Scan for the cell matching the given text and deliver its (X, Y) coordinate at center. 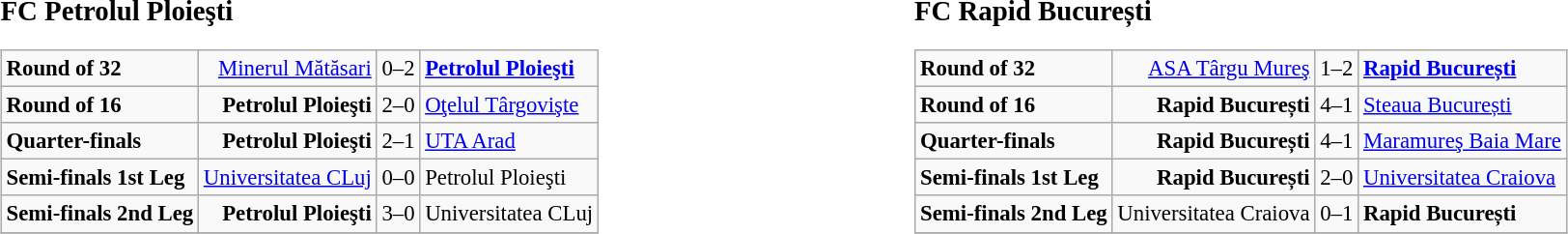
2–1 (398, 141)
Maramureş Baia Mare (1463, 141)
Oţelul Târgovişte (510, 105)
Steaua București (1463, 105)
UTA Arad (510, 141)
0–0 (398, 178)
Minerul Mătăsari (288, 69)
ASA Târgu Mureş (1214, 69)
0–1 (1336, 214)
0–2 (398, 69)
1–2 (1336, 69)
3–0 (398, 214)
